Output the (X, Y) coordinate of the center of the cell containing the given text.  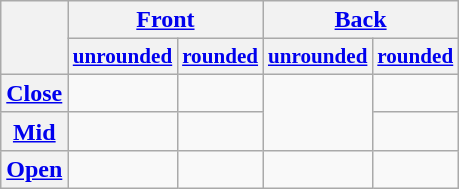
Front (166, 20)
Back (360, 20)
Open (34, 169)
Close (34, 93)
Mid (34, 131)
